Return the (X, Y) coordinate for the center point of the cell that contains the specified text.  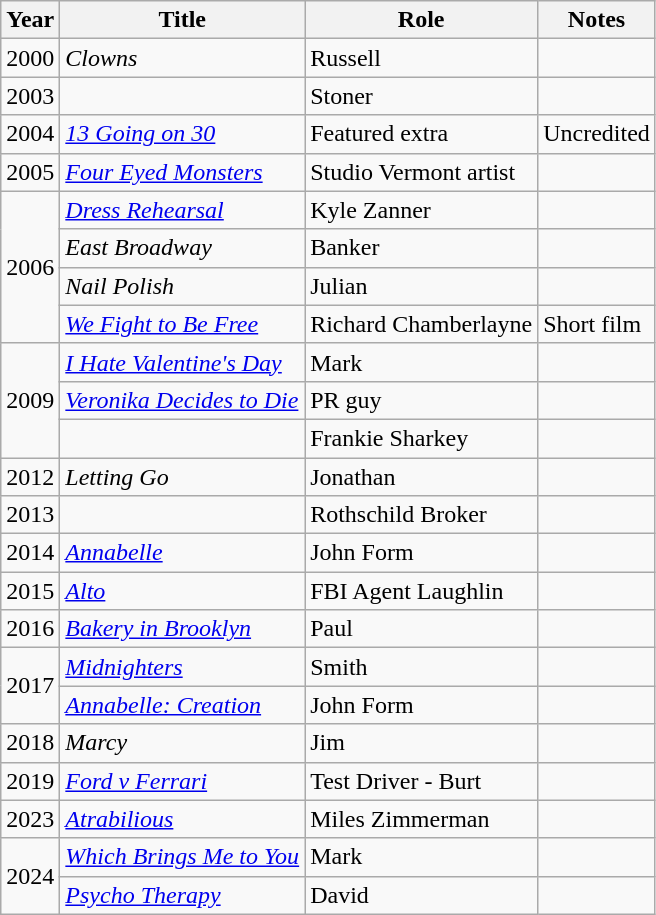
Stoner (422, 96)
Midnighters (182, 667)
East Broadway (182, 248)
Ford v Ferrari (182, 781)
Miles Zimmerman (422, 819)
Dress Rehearsal (182, 210)
2012 (30, 477)
Featured extra (422, 134)
Paul (422, 629)
Title (182, 20)
Russell (422, 58)
2018 (30, 743)
Banker (422, 248)
Notes (597, 20)
Alto (182, 591)
PR guy (422, 400)
2017 (30, 686)
Clowns (182, 58)
2024 (30, 876)
Rothschild Broker (422, 515)
Short film (597, 324)
2009 (30, 400)
Frankie Sharkey (422, 438)
2006 (30, 267)
Kyle Zanner (422, 210)
Nail Polish (182, 286)
Role (422, 20)
I Hate Valentine's Day (182, 362)
Uncredited (597, 134)
Atrabilious (182, 819)
2005 (30, 172)
Jim (422, 743)
2014 (30, 553)
Bakery in Brooklyn (182, 629)
Veronika Decides to Die (182, 400)
2013 (30, 515)
Richard Chamberlayne (422, 324)
Annabelle: Creation (182, 705)
2004 (30, 134)
13 Going on 30 (182, 134)
David (422, 895)
Four Eyed Monsters (182, 172)
Smith (422, 667)
2000 (30, 58)
2019 (30, 781)
2003 (30, 96)
Studio Vermont artist (422, 172)
2023 (30, 819)
Annabelle (182, 553)
Year (30, 20)
Psycho Therapy (182, 895)
FBI Agent Laughlin (422, 591)
We Fight to Be Free (182, 324)
Marcy (182, 743)
2015 (30, 591)
Letting Go (182, 477)
Jonathan (422, 477)
Test Driver - Burt (422, 781)
Julian (422, 286)
2016 (30, 629)
Which Brings Me to You (182, 857)
